Search for the cell housing the specified text and yield its (x, y) center coordinate. 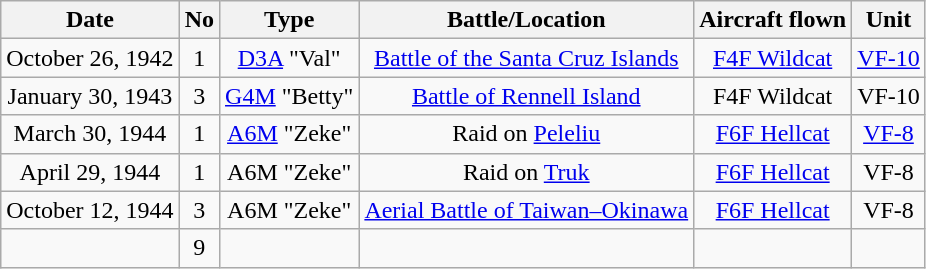
January 30, 1943 (90, 96)
Unit (889, 20)
No (199, 20)
Aerial Battle of Taiwan–Okinawa (526, 210)
9 (199, 248)
October 26, 1942 (90, 58)
Type (290, 20)
April 29, 1944 (90, 172)
Raid on Peleliu (526, 134)
March 30, 1944 (90, 134)
Battle of Rennell Island (526, 96)
October 12, 1944 (90, 210)
Battle of the Santa Cruz Islands (526, 58)
Date (90, 20)
G4M "Betty" (290, 96)
Battle/Location (526, 20)
D3A "Val" (290, 58)
Aircraft flown (773, 20)
Raid on Truk (526, 172)
